Detect which cell encompasses the target text, then output its (x, y) center coordinate. 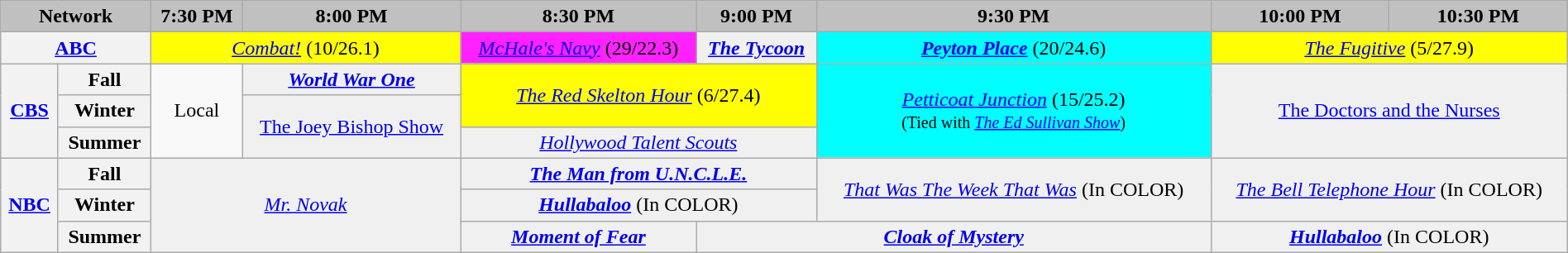
8:00 PM (351, 17)
The Fugitive (5/27.9) (1389, 48)
Cloak of Mystery (954, 236)
Network (76, 17)
8:30 PM (579, 17)
The Bell Telephone Hour (In COLOR) (1389, 189)
10:30 PM (1479, 17)
The Man from U.N.C.L.E. (638, 174)
That Was The Week That Was (In COLOR) (1014, 189)
10:00 PM (1300, 17)
The Red Skelton Hour (6/27.4) (638, 95)
Moment of Fear (579, 236)
ABC (76, 48)
9:00 PM (756, 17)
NBC (30, 205)
Mr. Novak (305, 205)
The Doctors and the Nurses (1389, 111)
Hollywood Talent Scouts (638, 142)
Petticoat Junction (15/25.2)(Tied with The Ed Sullivan Show) (1014, 111)
Peyton Place (20/24.6) (1014, 48)
Local (197, 111)
9:30 PM (1014, 17)
CBS (30, 111)
World War One (351, 79)
7:30 PM (197, 17)
The Tycoon (756, 48)
Combat! (10/26.1) (305, 48)
The Joey Bishop Show (351, 126)
McHale's Navy (29/22.3) (579, 48)
